Output the (x, y) coordinate of the center of the cell containing the given text.  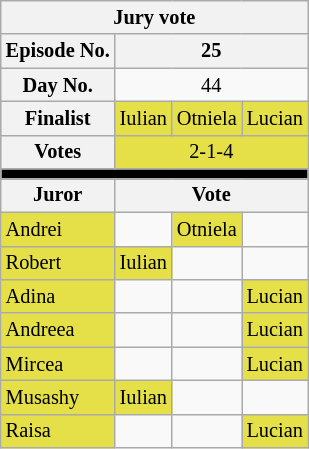
Mircea (58, 364)
Jury vote (154, 17)
Day No. (58, 85)
25 (212, 51)
Votes (58, 152)
Raisa (58, 431)
Musashy (58, 397)
44 (212, 85)
Episode No. (58, 51)
Juror (58, 195)
Andreea (58, 330)
Vote (212, 195)
Adina (58, 296)
Andrei (58, 229)
2-1-4 (212, 152)
Finalist (58, 118)
Robert (58, 263)
